Pinpoint the cell where the given text exists, returning its [x, y] midpoint coordinate. 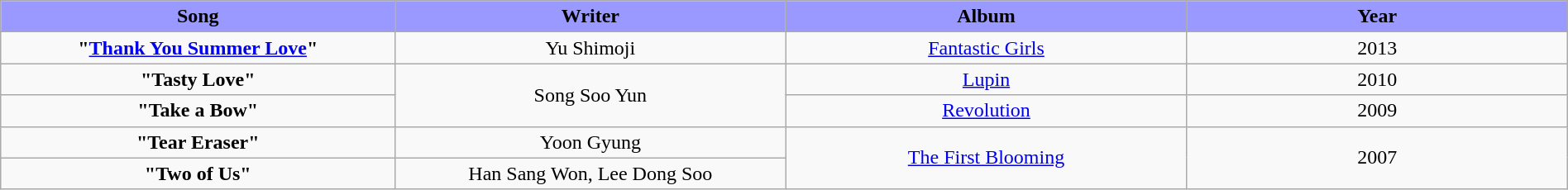
Yoon Gyung [590, 142]
"Tear Eraser" [198, 142]
Song [198, 17]
Writer [590, 17]
2010 [1377, 79]
"Thank You Summer Love" [198, 48]
"Tasty Love" [198, 79]
Year [1377, 17]
2009 [1377, 111]
Yu Shimoji [590, 48]
The First Blooming [986, 158]
Fantastic Girls [986, 48]
"Take a Bow" [198, 111]
Album [986, 17]
Lupin [986, 79]
2013 [1377, 48]
Han Sang Won, Lee Dong Soo [590, 173]
Revolution [986, 111]
Song Soo Yun [590, 95]
"Two of Us" [198, 173]
2007 [1377, 158]
